Pinpoint the cell where the given text exists, returning its (X, Y) midpoint coordinate. 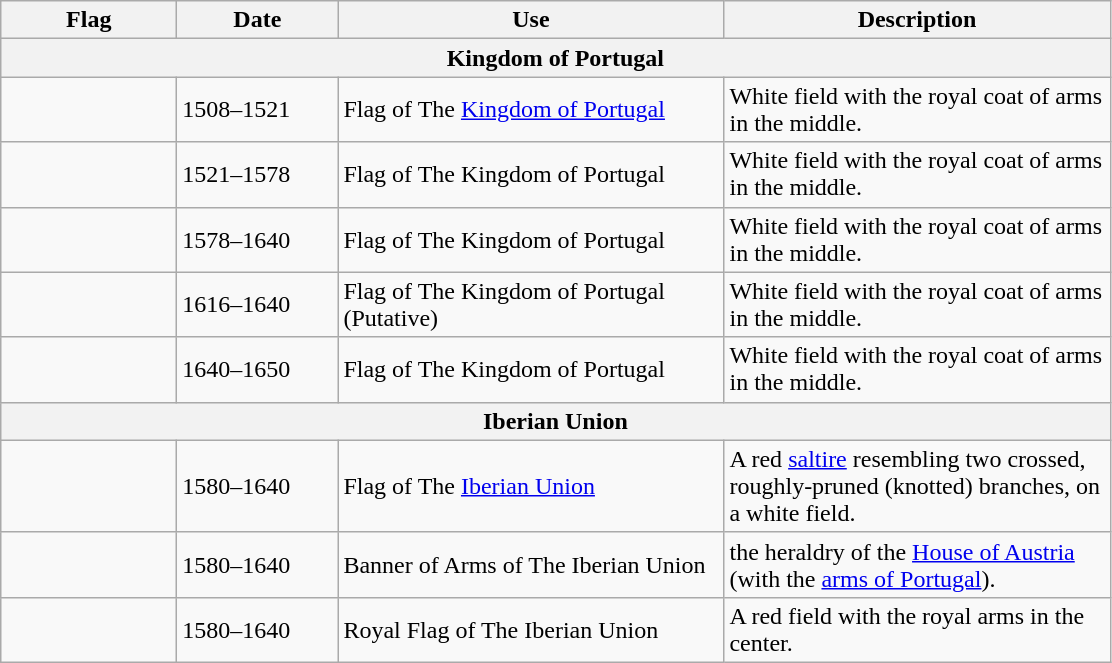
Flag of The Iberian Union (531, 486)
Use (531, 20)
Description (917, 20)
Date (258, 20)
Royal Flag of The Iberian Union (531, 630)
Iberian Union (556, 421)
1508–1521 (258, 110)
the heraldry of the House of Austria (with the arms of Portugal). (917, 564)
1616–1640 (258, 304)
A red saltire resembling two crossed, roughly-pruned (knotted) branches, on a white field. (917, 486)
Banner of Arms of The Iberian Union (531, 564)
Flag of The Kingdom of Portugal (Putative) (531, 304)
A red field with the royal arms in the center. (917, 630)
1640–1650 (258, 370)
Kingdom of Portugal (556, 58)
1578–1640 (258, 240)
1521–1578 (258, 174)
Flag (89, 20)
